Pinpoint the cell where the given text exists, returning its (X, Y) midpoint coordinate. 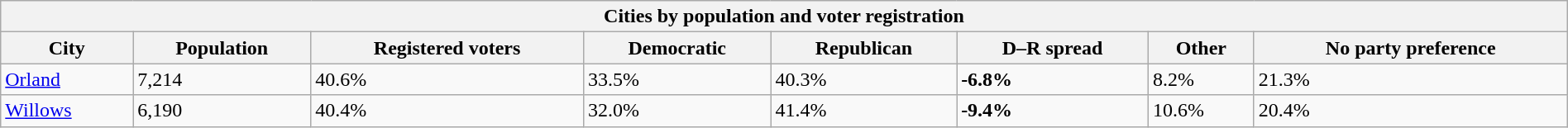
Republican (863, 48)
Willows (67, 111)
City (67, 48)
10.6% (1201, 111)
32.0% (676, 111)
21.3% (1411, 79)
6,190 (222, 111)
Registered voters (447, 48)
Democratic (676, 48)
-6.8% (1053, 79)
8.2% (1201, 79)
No party preference (1411, 48)
40.4% (447, 111)
7,214 (222, 79)
33.5% (676, 79)
Cities by population and voter registration (784, 17)
40.3% (863, 79)
20.4% (1411, 111)
41.4% (863, 111)
D–R spread (1053, 48)
Population (222, 48)
-9.4% (1053, 111)
40.6% (447, 79)
Orland (67, 79)
Other (1201, 48)
